For the text-containing cell, return its midpoint in [X, Y] coordinate format. 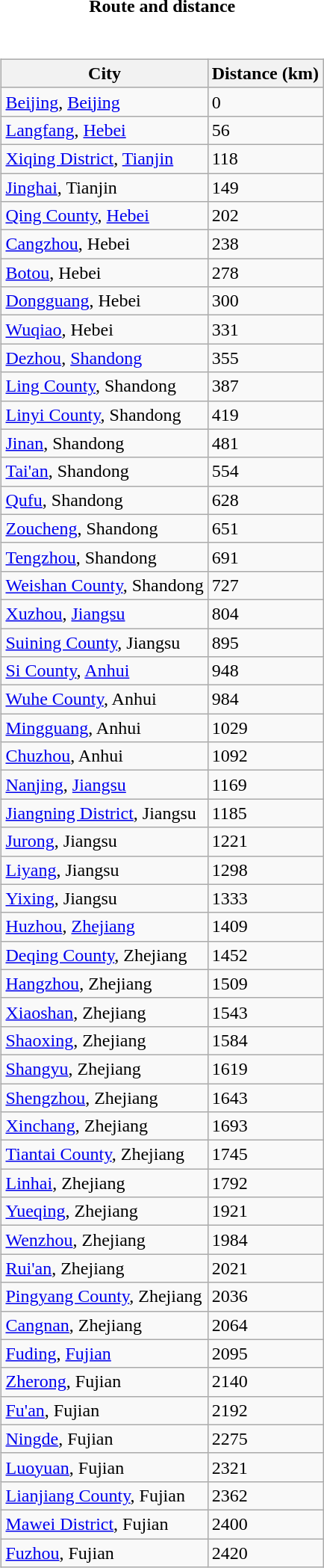
2362 [265, 1496]
Fuding, Fujian [105, 1354]
1543 [265, 1012]
Linhai, Zhejiang [105, 1183]
554 [265, 472]
Xuzhou, Jiangsu [105, 614]
628 [265, 500]
387 [265, 386]
1921 [265, 1212]
Si County, Anhui [105, 671]
Tai'an, Shandong [105, 472]
Jinan, Shandong [105, 443]
2095 [265, 1354]
2021 [265, 1268]
Liyang, Jiangsu [105, 870]
481 [265, 443]
149 [265, 188]
Langfang, Hebei [105, 130]
2321 [265, 1467]
1619 [265, 1069]
1643 [265, 1098]
2192 [265, 1410]
1792 [265, 1183]
Qufu, Shandong [105, 500]
Tiantai County, Zhejiang [105, 1155]
Ling County, Shandong [105, 386]
Pingyang County, Zhejiang [105, 1297]
Chuzhou, Anhui [105, 756]
Jurong, Jiangsu [105, 842]
Fuzhou, Fujian [105, 1552]
2400 [265, 1524]
Linyi County, Shandong [105, 415]
Ningde, Fujian [105, 1439]
Shengzhou, Zhejiang [105, 1098]
Rui'an, Zhejiang [105, 1268]
Dongguang, Hebei [105, 301]
1298 [265, 870]
331 [265, 330]
300 [265, 301]
651 [265, 528]
Jinghai, Tianjin [105, 188]
1169 [265, 785]
1185 [265, 813]
238 [265, 244]
727 [265, 585]
1693 [265, 1126]
1333 [265, 898]
Hangzhou, Zhejiang [105, 984]
804 [265, 614]
1092 [265, 756]
Wuqiao, Hebei [105, 330]
984 [265, 700]
1409 [265, 927]
Xiqing District, Tianjin [105, 158]
Wuhe County, Anhui [105, 700]
Zherong, Fujian [105, 1382]
City [105, 73]
56 [265, 130]
Botou, Hebei [105, 273]
1745 [265, 1155]
1029 [265, 728]
2036 [265, 1297]
Nanjing, Jiangsu [105, 785]
Suining County, Jiangsu [105, 642]
Weishan County, Shandong [105, 585]
Xiaoshan, Zhejiang [105, 1012]
Qing County, Hebei [105, 216]
Shangyu, Zhejiang [105, 1069]
Wenzhou, Zhejiang [105, 1240]
2420 [265, 1552]
1984 [265, 1240]
Xinchang, Zhejiang [105, 1126]
Fu'an, Fujian [105, 1410]
118 [265, 158]
691 [265, 557]
948 [265, 671]
Shaoxing, Zhejiang [105, 1040]
1509 [265, 984]
Yixing, Jiangsu [105, 898]
2140 [265, 1382]
2275 [265, 1439]
Dezhou, Shandong [105, 358]
278 [265, 273]
Jiangning District, Jiangsu [105, 813]
Distance (km) [265, 73]
1584 [265, 1040]
895 [265, 642]
202 [265, 216]
Beijing, Beijing [105, 102]
Mingguang, Anhui [105, 728]
Yueqing, Zhejiang [105, 1212]
Cangzhou, Hebei [105, 244]
Deqing County, Zhejiang [105, 955]
Zoucheng, Shandong [105, 528]
1452 [265, 955]
1221 [265, 842]
Luoyuan, Fujian [105, 1467]
355 [265, 358]
Huzhou, Zhejiang [105, 927]
0 [265, 102]
Cangnan, Zhejiang [105, 1325]
2064 [265, 1325]
Lianjiang County, Fujian [105, 1496]
Mawei District, Fujian [105, 1524]
419 [265, 415]
Tengzhou, Shandong [105, 557]
